Output the (X, Y) coordinate of the center of the cell containing the given text.  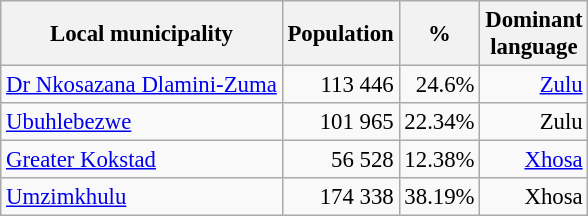
38.19% (440, 197)
113 446 (340, 85)
22.34% (440, 122)
56 528 (340, 160)
Population (340, 34)
Local municipality (142, 34)
12.38% (440, 160)
Dominantlanguage (534, 34)
% (440, 34)
174 338 (340, 197)
Greater Kokstad (142, 160)
101 965 (340, 122)
Umzimkhulu (142, 197)
Ubuhlebezwe (142, 122)
Dr Nkosazana Dlamini-Zuma (142, 85)
24.6% (440, 85)
